Find where the given text appears and provide that cell's center as [X, Y] coordinate. 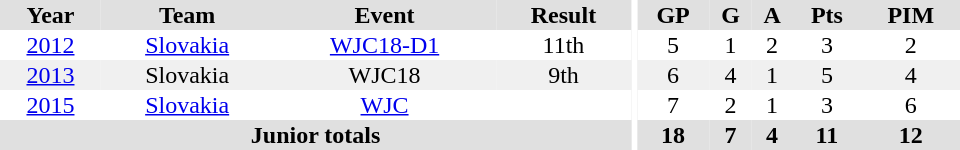
PIM [911, 15]
Event [384, 15]
Result [564, 15]
GP [673, 15]
WJC [384, 105]
11 [826, 135]
18 [673, 135]
WJC18-D1 [384, 45]
Year [50, 15]
Pts [826, 15]
11th [564, 45]
2012 [50, 45]
2013 [50, 75]
Team [187, 15]
WJC18 [384, 75]
12 [911, 135]
9th [564, 75]
G [730, 15]
2015 [50, 105]
Junior totals [316, 135]
A [772, 15]
